Locate the cell with the specified text and output its [x, y] center coordinate. 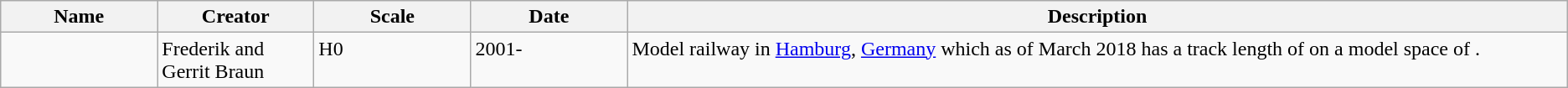
Creator [236, 17]
2001- [549, 60]
H0 [392, 60]
Model railway in Hamburg, Germany which as of March 2018 has a track length of on a model space of . [1097, 60]
Frederik and Gerrit Braun [236, 60]
Date [549, 17]
Scale [392, 17]
Name [79, 17]
Description [1097, 17]
